Scan for the cell matching the given text and deliver its (X, Y) coordinate at center. 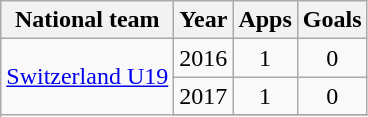
2017 (204, 96)
Goals (332, 20)
2016 (204, 58)
National team (88, 20)
Switzerland U19 (88, 77)
Year (204, 20)
Apps (265, 20)
